Return [x, y] of the center of cell containing provided text 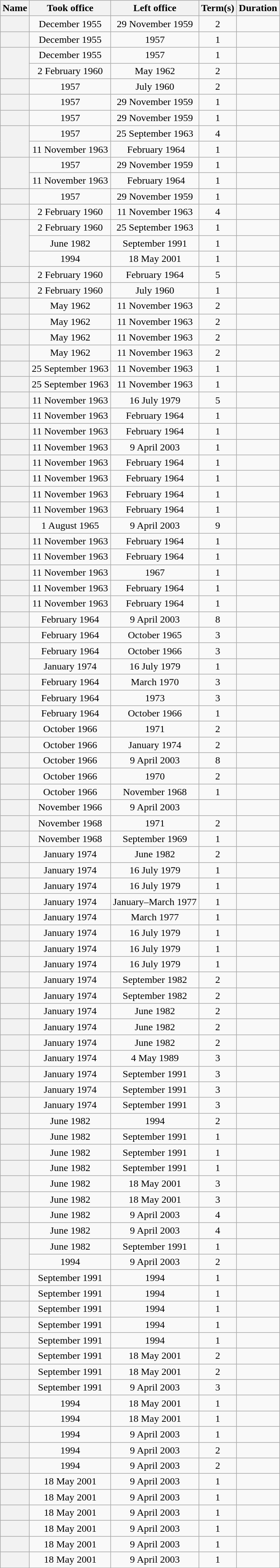
November 1966 [70, 807]
January–March 1977 [155, 901]
1970 [155, 776]
9 [218, 525]
1967 [155, 572]
Name [15, 8]
4 May 1989 [155, 1058]
Term(s) [218, 8]
March 1970 [155, 682]
September 1969 [155, 839]
October 1965 [155, 635]
1973 [155, 698]
Duration [258, 8]
1 August 1965 [70, 525]
Left office [155, 8]
Took office [70, 8]
March 1977 [155, 917]
